Search for the cell housing the specified text and yield its [X, Y] center coordinate. 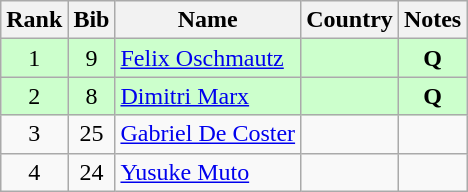
Name [208, 20]
24 [92, 172]
Country [350, 20]
25 [92, 134]
Felix Oschmautz [208, 58]
Gabriel De Coster [208, 134]
8 [92, 96]
1 [34, 58]
Notes [432, 20]
Yusuke Muto [208, 172]
Dimitri Marx [208, 96]
9 [92, 58]
4 [34, 172]
Bib [92, 20]
3 [34, 134]
2 [34, 96]
Rank [34, 20]
